Return (X, Y) of the center of cell containing provided text 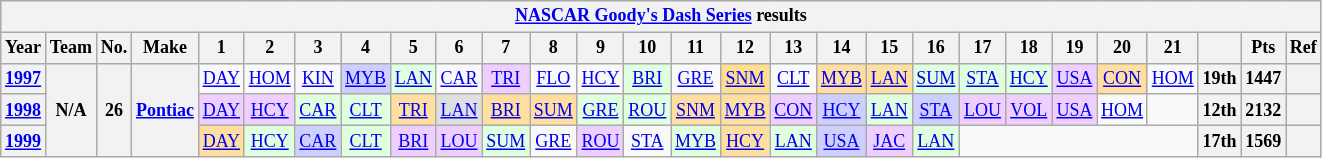
JAC (889, 140)
6 (459, 48)
9 (600, 48)
1997 (24, 78)
12th (1220, 110)
13 (794, 48)
1998 (24, 110)
2 (270, 48)
Year (24, 48)
14 (842, 48)
1569 (1264, 140)
Ref (1304, 48)
26 (114, 110)
10 (648, 48)
Team (70, 48)
1999 (24, 140)
2132 (1264, 110)
16 (936, 48)
Pts (1264, 48)
5 (413, 48)
Pontiac (166, 110)
8 (554, 48)
1 (221, 48)
21 (1172, 48)
19th (1220, 78)
3 (318, 48)
7 (506, 48)
15 (889, 48)
FLO (554, 78)
Make (166, 48)
12 (745, 48)
17 (983, 48)
18 (1028, 48)
19 (1074, 48)
17th (1220, 140)
1447 (1264, 78)
VOL (1028, 110)
NASCAR Goody's Dash Series results (661, 16)
4 (366, 48)
KIN (318, 78)
No. (114, 48)
20 (1122, 48)
N/A (70, 110)
11 (696, 48)
